From the cell containing the given text, extract its center point as [x, y] coordinate. 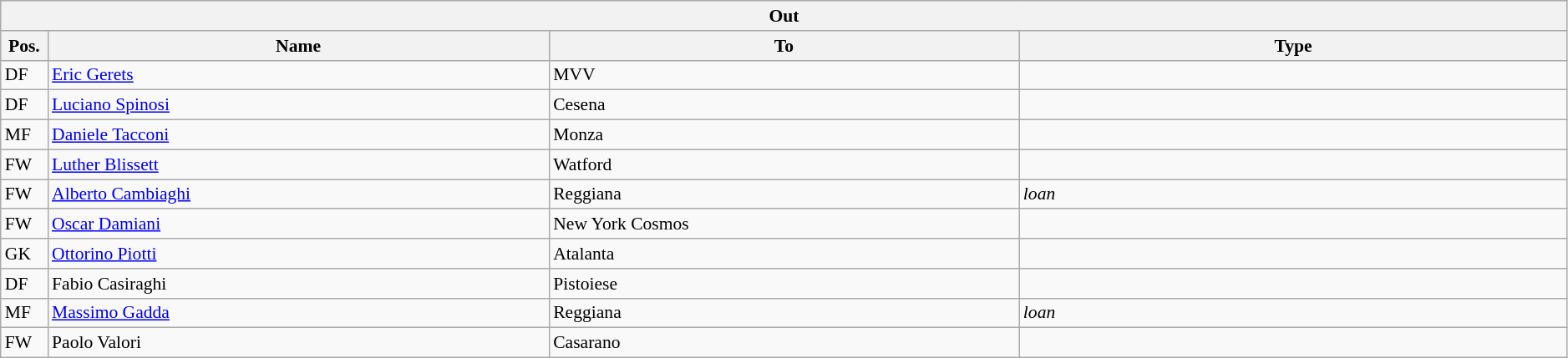
To [784, 46]
Luther Blissett [298, 164]
Pistoiese [784, 284]
Eric Gerets [298, 75]
New York Cosmos [784, 224]
Fabio Casiraghi [298, 284]
Alberto Cambiaghi [298, 194]
Massimo Gadda [298, 313]
Cesena [784, 105]
Monza [784, 135]
Type [1293, 46]
Oscar Damiani [298, 224]
Ottorino Piotti [298, 254]
Luciano Spinosi [298, 105]
Pos. [24, 46]
Out [784, 16]
Daniele Tacconi [298, 135]
Casarano [784, 343]
Watford [784, 164]
MVV [784, 75]
Name [298, 46]
Atalanta [784, 254]
Paolo Valori [298, 343]
GK [24, 254]
